From the cell containing the given text, extract its center point as [X, Y] coordinate. 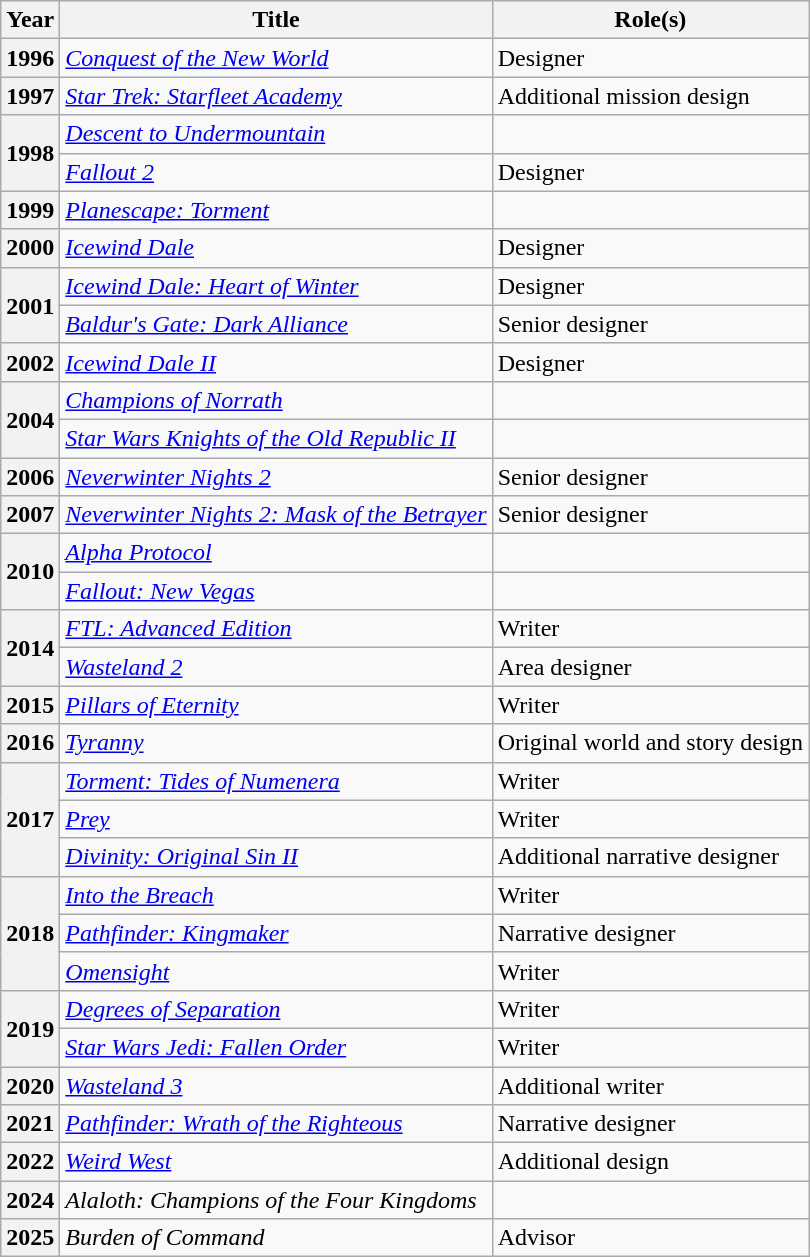
Star Wars Jedi: Fallen Order [276, 1047]
Pathfinder: Wrath of the Righteous [276, 1124]
2020 [30, 1085]
Year [30, 20]
2025 [30, 1238]
Conquest of the New World [276, 58]
Alpha Protocol [276, 553]
Baldur's Gate: Dark Alliance [276, 324]
2018 [30, 933]
Star Wars Knights of the Old Republic II [276, 438]
1998 [30, 153]
Degrees of Separation [276, 1009]
Pillars of Eternity [276, 705]
Fallout: New Vegas [276, 591]
Star Trek: Starfleet Academy [276, 96]
Icewind Dale: Heart of Winter [276, 286]
2015 [30, 705]
Pathfinder: Kingmaker [276, 933]
Omensight [276, 971]
Neverwinter Nights 2 [276, 477]
2002 [30, 362]
Weird West [276, 1162]
Wasteland 2 [276, 667]
2019 [30, 1028]
Into the Breach [276, 895]
2000 [30, 248]
Neverwinter Nights 2: Mask of the Betrayer [276, 515]
Original world and story design [650, 743]
Icewind Dale II [276, 362]
1996 [30, 58]
Descent to Undermountain [276, 134]
Advisor [650, 1238]
2016 [30, 743]
Icewind Dale [276, 248]
2006 [30, 477]
2001 [30, 305]
Additional narrative designer [650, 857]
FTL: Advanced Edition [276, 629]
Prey [276, 819]
Additional design [650, 1162]
Champions of Norrath [276, 400]
2024 [30, 1200]
Burden of Command [276, 1238]
Title [276, 20]
Tyranny [276, 743]
2010 [30, 572]
Planescape: Torment [276, 210]
2007 [30, 515]
Fallout 2 [276, 172]
Additional writer [650, 1085]
2014 [30, 648]
2004 [30, 419]
1997 [30, 96]
Area designer [650, 667]
Role(s) [650, 20]
Additional mission design [650, 96]
2017 [30, 819]
2021 [30, 1124]
Torment: Tides of Numenera [276, 781]
Wasteland 3 [276, 1085]
Alaloth: Champions of the Four Kingdoms [276, 1200]
1999 [30, 210]
2022 [30, 1162]
Divinity: Original Sin II [276, 857]
